Output the (X, Y) coordinate of the center of the cell containing the given text.  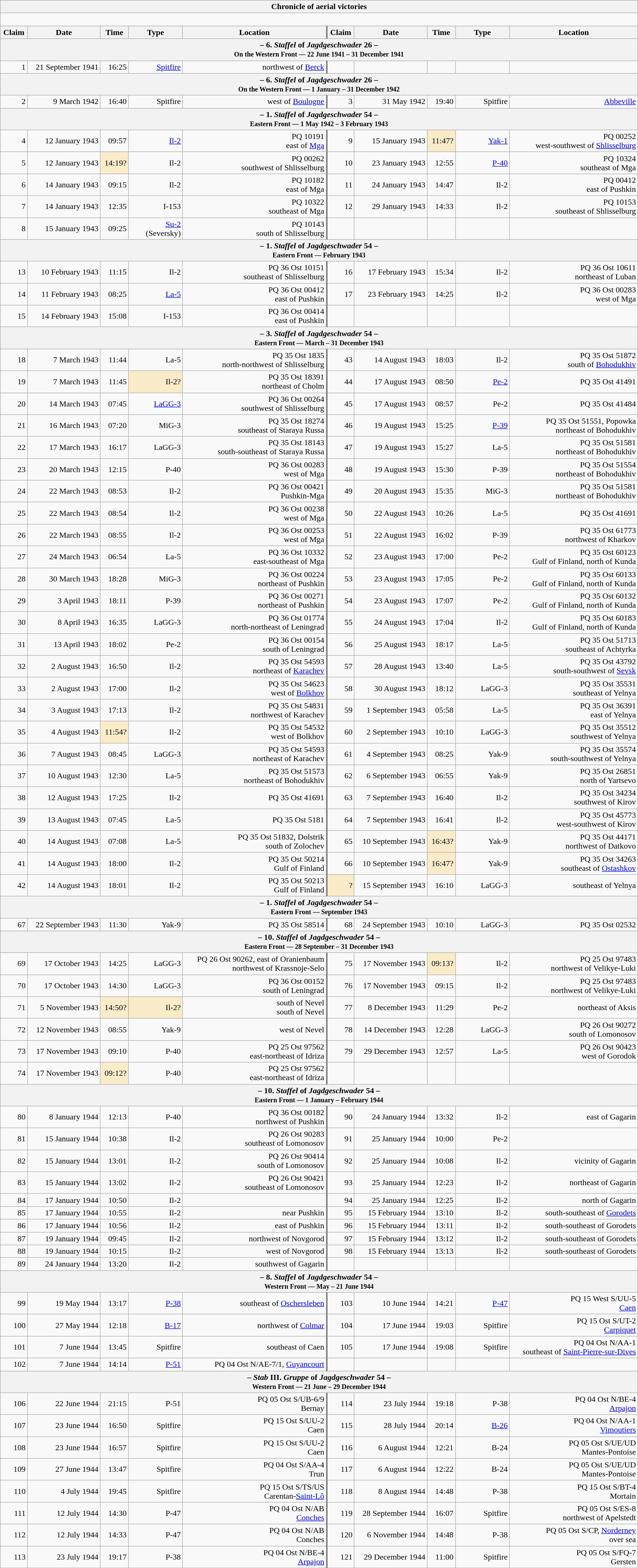
PQ 35 Ost 60123Gulf of Finland, north of Kunda (573, 557)
115 (341, 1425)
13:12 (441, 1239)
B-26 (483, 1425)
southwest of Gagarin (255, 1264)
100 (14, 1325)
14:21 (441, 1304)
PQ 05 Ost S/UB-6/9Bernay (255, 1404)
20 (14, 404)
13:47 (114, 1469)
54 (341, 601)
16:10 (441, 885)
93 (341, 1182)
21 (14, 425)
06:55 (441, 776)
30 March 1943 (64, 579)
16:07 (441, 1513)
PQ 35 Ost 18274 southeast of Staraya Russa (255, 425)
10 (341, 163)
PQ 35 Ost 18143 south-southeast of Staraya Russa (255, 448)
48 (341, 469)
20 August 1943 (391, 491)
19:17 (114, 1557)
PQ 35 Ost 51713 southeast of Achtyrka (573, 645)
PQ 04 Ost N/AA-1Vimoutiers (573, 1425)
16:41 (441, 820)
47 (341, 448)
23 February 1943 (391, 294)
10:08 (441, 1161)
10 June 1944 (391, 1304)
19:08 (441, 1347)
49 (341, 491)
72 (14, 1030)
121 (341, 1557)
12:21 (441, 1448)
14:14 (114, 1364)
8 January 1944 (64, 1117)
12:35 (114, 207)
12:13 (114, 1117)
PQ 35 Ost 51573northeast of Bohodukhiv (255, 776)
PQ 15 Ost S/TS/USCarentan-Saint-Lô (255, 1491)
79 (341, 1051)
3 (341, 102)
12:28 (441, 1030)
PQ 10322 southeast of Mga (255, 207)
PQ 26 Ost 90414 south of Lomonosov (255, 1161)
14 March 1943 (64, 404)
73 (14, 1051)
57 (341, 666)
28 August 1943 (391, 666)
13 August 1943 (64, 820)
– 10. Staffel of Jagdgeschwader 54 –Eastern Front — 28 September – 31 December 1943 (319, 942)
11:54? (114, 732)
11:44 (114, 360)
29 (14, 601)
Chronicle of aerial victories (319, 7)
northwest of Colmar (255, 1325)
62 (341, 776)
65 (341, 841)
21 September 1941 (64, 67)
PQ 36 Ost 00414 east of Pushkin (255, 316)
– 1. Staffel of Jagdgeschwader 54 –Eastern Front — February 1943 (319, 250)
PQ 35 Ost 50213Gulf of Finland (255, 885)
PQ 10153southeast of Shlisselburg (573, 207)
PQ 26 Ost 90423 west of Gorodok (573, 1051)
11:47? (441, 141)
15 September 1943 (391, 885)
16 March 1943 (64, 425)
08:50 (441, 382)
10 February 1943 (64, 273)
1 (14, 67)
17 February 1943 (391, 273)
81 (14, 1139)
77 (341, 1007)
06:54 (114, 557)
120 (341, 1535)
east of Gagarin (573, 1117)
16:43? (441, 841)
50 (341, 513)
95 (341, 1213)
60 (341, 732)
117 (341, 1469)
PQ 26 Ost 90283 southeast of Lomonosov (255, 1139)
10:15 (114, 1251)
17:04 (441, 622)
5 (14, 163)
14 February 1943 (64, 316)
9 (341, 141)
25 August 1943 (391, 645)
114 (341, 1404)
99 (14, 1304)
2 September 1943 (391, 732)
PQ 35 Ost 58514 (255, 924)
13:02 (114, 1182)
8 December 1943 (391, 1007)
09:10 (114, 1051)
PQ 15 Ost S/BT-4Mortain (573, 1491)
5 November 1943 (64, 1007)
6 (14, 184)
30 (14, 622)
PQ 35 Ost 1835 north-northwest of Shlisselburg (255, 360)
PQ 05 Ost S/CP, Norderneyover sea (573, 1535)
10:55 (114, 1213)
26 (14, 535)
7 August 1943 (64, 754)
08:54 (114, 513)
24 January 1943 (391, 184)
116 (341, 1448)
92 (341, 1161)
64 (341, 820)
24 (14, 491)
PQ 35 Ost 51554northeast of Bohodukhiv (573, 469)
109 (14, 1469)
8 (14, 228)
10:38 (114, 1139)
22 June 1944 (64, 1404)
12:57 (441, 1051)
15:35 (441, 491)
PQ 15 Ost S/UT-2Carpiquet (573, 1325)
09:25 (114, 228)
PQ 04 Ost N/AA-1southeast of Saint-Pierre-sur-Dives (573, 1347)
23 (14, 469)
74 (14, 1073)
16:02 (441, 535)
36 (14, 754)
103 (341, 1304)
PQ 26 Ost 90421 southeast of Lomonosov (255, 1182)
38 (14, 797)
– 6. Staffel of Jagdgeschwader 26 –On the Western Front — 1 January – 31 December 1942 (319, 84)
13:10 (441, 1213)
106 (14, 1404)
PQ 36 Ost 00238 west of Mga (255, 513)
32 (14, 666)
12:55 (441, 163)
13:32 (441, 1117)
98 (341, 1251)
3 April 1943 (64, 601)
6 September 1943 (391, 776)
58 (341, 688)
PQ 35 Ost 26851 north of Yartsevo (573, 776)
42 (14, 885)
20:14 (441, 1425)
52 (341, 557)
12:18 (114, 1325)
PQ 35 Ost 51832, Dolstrik south of Zolochev (255, 841)
30 August 1943 (391, 688)
27 (14, 557)
16:47? (441, 863)
08:57 (441, 404)
44 (341, 382)
43 (341, 360)
15:34 (441, 273)
21:15 (114, 1404)
– 1. Staffel of Jagdgeschwader 54 –Eastern Front — 1 May 1942 – 3 February 1943 (319, 119)
15:25 (441, 425)
PQ 35 Ost 18391 northeast of Cholm (255, 382)
18:12 (441, 688)
40 (14, 841)
10:50 (114, 1200)
PQ 36 Ost 10332 east-southeast of Mga (255, 557)
18:01 (114, 885)
north of Gagarin (573, 1200)
10:26 (441, 513)
– Stab III. Gruppe of Jagdgeschwader 54 –Western Front — 21 June – 29 December 1944 (319, 1382)
13:13 (441, 1251)
41 (14, 863)
10 August 1943 (64, 776)
PQ 35 Ost 5181 (255, 820)
4 July 1944 (64, 1491)
39 (14, 820)
107 (14, 1425)
– 8. Staffel of Jagdgeschwader 54 –Western Front — May – 21 June 1944 (319, 1281)
112 (14, 1535)
13:17 (114, 1304)
4 September 1943 (391, 754)
PQ 36 Ost 00412 east of Pushkin (255, 294)
14 (14, 294)
west of Nevel (255, 1030)
PQ 35 Ost 36391 east of Yelnya (573, 710)
PQ 10182east of Mga (255, 184)
71 (14, 1007)
19:45 (114, 1491)
7 (14, 207)
78 (341, 1030)
20 March 1943 (64, 469)
80 (14, 1117)
28 (14, 579)
82 (14, 1161)
67 (14, 924)
108 (14, 1448)
11:00 (441, 1557)
22 September 1943 (64, 924)
northeast of Gagarin (573, 1182)
11 February 1943 (64, 294)
PQ 35 Ost 51872 south of Bohodukhiv (573, 360)
PQ 35 Ost 44171 northwest of Datkovo (573, 841)
PQ 36 Ost 00182 northwest of Pushkin (255, 1117)
12:23 (441, 1182)
PQ 35 Ost 54831 northwest of Karachev (255, 710)
PQ 36 Ost 00271 northeast of Pushkin (255, 601)
4 August 1943 (64, 732)
PQ 36 Ost 00264 southwest of Shlisselburg (255, 404)
28 July 1944 (391, 1425)
09:12? (114, 1073)
10:56 (114, 1225)
13:01 (114, 1161)
PQ 26 Ost 90262, east of Oranienbaum northwest of Krassnoje-Selo (255, 964)
69 (14, 964)
75 (341, 964)
13:20 (114, 1264)
07:08 (114, 841)
12:25 (441, 1200)
105 (341, 1347)
18:03 (441, 360)
102 (14, 1364)
PQ 35 Ost 41484 (573, 404)
11:29 (441, 1007)
08:45 (114, 754)
91 (341, 1139)
PQ 35 Ost 54623 west of Bolkhov (255, 688)
– 10. Staffel of Jagdgeschwader 54 –Eastern Front — 1 January – February 1944 (319, 1095)
– 1. Staffel of Jagdgeschwader 54 –Eastern Front — September 1943 (319, 907)
west of Boulogne (255, 102)
24 September 1943 (391, 924)
4 (14, 141)
66 (341, 863)
8 August 1944 (391, 1491)
09:57 (114, 141)
11 (341, 184)
16:35 (114, 622)
17:07 (441, 601)
09:45 (114, 1239)
southeast of Oschersleben (255, 1304)
PQ 35 Ost 60133Gulf of Finland, north of Kunda (573, 579)
83 (14, 1182)
12:15 (114, 469)
10:00 (441, 1139)
97 (341, 1239)
12:30 (114, 776)
63 (341, 797)
PQ 35 Ost 34234 southwest of Kirov (573, 797)
90 (341, 1117)
15:27 (441, 448)
70 (14, 986)
14:19? (114, 163)
89 (14, 1264)
55 (341, 622)
35 (14, 732)
PQ 35 Ost 35512 southwest of Yelnya (573, 732)
PQ 10324 southeast of Mga (573, 163)
13 April 1943 (64, 645)
28 September 1944 (391, 1513)
6 November 1944 (391, 1535)
19 (14, 382)
east of Pushkin (255, 1225)
24 March 1943 (64, 557)
PQ 35 Ost 61773 northwest of Kharkov (573, 535)
northeast of Aksis (573, 1007)
11:30 (114, 924)
23 January 1943 (391, 163)
85 (14, 1213)
PQ 35 Ost 45773 west-southwest of Kirov (573, 820)
68 (341, 924)
118 (341, 1491)
96 (341, 1225)
15:30 (441, 469)
16:57 (114, 1448)
PQ 36 Ost 00152 south of Leningrad (255, 986)
PQ 35 Ost 50214Gulf of Finland (255, 863)
Yak-1 (483, 141)
37 (14, 776)
18:11 (114, 601)
18:02 (114, 645)
northwest of Berck (255, 67)
PQ 35 Ost 35531 southeast of Yelnya (573, 688)
1 September 1943 (391, 710)
PQ 10191east of Mga (255, 141)
PQ 35 Ost 02532 (573, 924)
? (341, 885)
16 (341, 273)
110 (14, 1491)
119 (341, 1513)
17:13 (114, 710)
PQ 35 Ost 54532 west of Bolkhov (255, 732)
61 (341, 754)
PQ 35 Ost 35574 south-southwest of Yelnya (573, 754)
33 (14, 688)
59 (341, 710)
88 (14, 1251)
14:47 (441, 184)
25 (14, 513)
PQ 00412 east of Pushkin (573, 184)
56 (341, 645)
8 April 1943 (64, 622)
31 (14, 645)
PQ 05 Ost S/FQ-7Gersten (573, 1557)
11:15 (114, 273)
3 August 1943 (64, 710)
111 (14, 1513)
17 March 1943 (64, 448)
18:00 (114, 863)
2 (14, 102)
51 (341, 535)
PQ 35 Ost 60183Gulf of Finland, north of Kunda (573, 622)
11:45 (114, 382)
101 (14, 1347)
53 (341, 579)
86 (14, 1225)
PQ 36 Ost 10611 northeast of Luban (573, 273)
PQ 04 Ost S/AA-4Trun (255, 1469)
– 3. Staffel of Jagdgeschwader 54 –Eastern Front — March – 31 December 1943 (319, 338)
24 August 1943 (391, 622)
05:58 (441, 710)
PQ 36 Ost 01774 north-northeast of Leningrad (255, 622)
18:28 (114, 579)
104 (341, 1325)
PQ 00262 southwest of Shlisselburg (255, 163)
PQ 36 Ost 10151southeast of Shlisselburg (255, 273)
B-17 (155, 1325)
46 (341, 425)
18 (14, 360)
12:22 (441, 1469)
94 (341, 1200)
14 December 1943 (391, 1030)
45 (341, 404)
PQ 36 Ost 00421Pushkin-Mga (255, 491)
vicinity of Gagarin (573, 1161)
12 November 1943 (64, 1030)
PQ 35 Ost 43792 south-southwest of Sevsk (573, 666)
15:08 (114, 316)
PQ 00252 west-southwest of Shlisselburg (573, 141)
29 December 1943 (391, 1051)
29 January 1943 (391, 207)
87 (14, 1239)
29 December 1944 (391, 1557)
PQ 36 Ost 00224 northeast of Pushkin (255, 579)
PQ 35 Ost 60132Gulf of Finland, north of Kunda (573, 601)
19 May 1944 (64, 1304)
PQ 35 Ost 34263 southeast of Ostashkov (573, 863)
16:25 (114, 67)
13:40 (441, 666)
27 May 1944 (64, 1325)
16:17 (114, 448)
13:11 (441, 1225)
PQ 15 West S/UU-5Caen (573, 1304)
9 March 1942 (64, 102)
13:45 (114, 1347)
09:13? (441, 964)
17:25 (114, 797)
Su-2 (Seversky) (155, 228)
northwest of Novgorod (255, 1239)
southeast of Caen (255, 1347)
18:17 (441, 645)
PQ 05 Ost S/ES-8 northwest of Apelstedt (573, 1513)
19:18 (441, 1404)
13 (14, 273)
– 6. Staffel of Jagdgeschwader 26 –On the Western Front — 22 June 1941 – 31 December 1941 (319, 50)
17:05 (441, 579)
west of Novgorod (255, 1251)
17 (341, 294)
12 (341, 207)
19:03 (441, 1325)
PQ 36 Ost 00154 south of Leningrad (255, 645)
113 (14, 1557)
Abbeville (573, 102)
15 (14, 316)
34 (14, 710)
south of Nevelsouth of Nevel (255, 1007)
08:53 (114, 491)
PQ 36 Ost 00253 west of Mga (255, 535)
PQ 35 Ost 51551, Popowkanortheast of Bohodukhiv (573, 425)
PQ 35 Ost 41491 (573, 382)
27 June 1944 (64, 1469)
14:50? (114, 1007)
PQ 10143south of Shlisselburg (255, 228)
22 (14, 448)
84 (14, 1200)
19:40 (441, 102)
near Pushkin (255, 1213)
07:20 (114, 425)
31 May 1942 (391, 102)
PQ 26 Ost 90272 south of Lomonosov (573, 1030)
12 August 1943 (64, 797)
PQ 04 Ost N/AE-7/1, Guyancourt (255, 1364)
southeast of Yelnya (573, 885)
76 (341, 986)
